Find where the given text appears and provide that cell's center as (X, Y) coordinate. 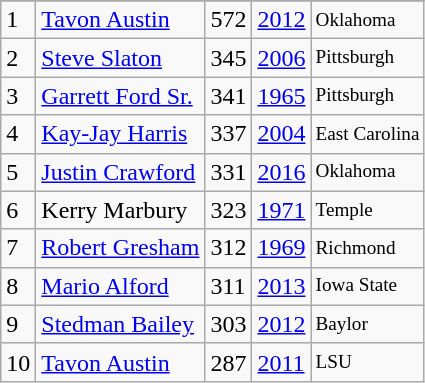
5 (18, 172)
LSU (368, 362)
2004 (282, 134)
2 (18, 58)
2013 (282, 286)
Garrett Ford Sr. (120, 96)
345 (228, 58)
341 (228, 96)
1965 (282, 96)
303 (228, 324)
9 (18, 324)
4 (18, 134)
Kerry Marbury (120, 210)
Steve Slaton (120, 58)
2016 (282, 172)
287 (228, 362)
Richmond (368, 248)
Temple (368, 210)
1 (18, 20)
1969 (282, 248)
312 (228, 248)
1971 (282, 210)
2011 (282, 362)
323 (228, 210)
Mario Alford (120, 286)
7 (18, 248)
Robert Gresham (120, 248)
Stedman Bailey (120, 324)
337 (228, 134)
331 (228, 172)
Kay-Jay Harris (120, 134)
8 (18, 286)
Justin Crawford (120, 172)
Baylor (368, 324)
3 (18, 96)
Iowa State (368, 286)
2006 (282, 58)
572 (228, 20)
10 (18, 362)
East Carolina (368, 134)
311 (228, 286)
6 (18, 210)
